Extract the [x, y] coordinate from the center of the cell holding the provided text.  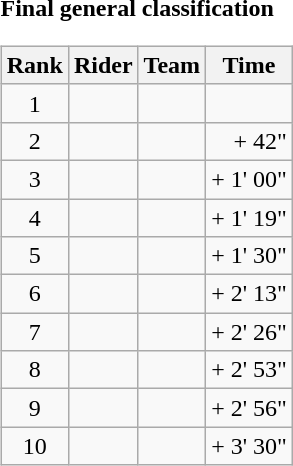
+ 2' 13" [250, 294]
5 [34, 256]
2 [34, 141]
4 [34, 217]
+ 2' 53" [250, 370]
8 [34, 370]
+ 1' 30" [250, 256]
7 [34, 332]
Rider [103, 65]
10 [34, 446]
+ 2' 56" [250, 408]
Rank [34, 65]
6 [34, 294]
Time [250, 65]
+ 1' 19" [250, 217]
3 [34, 179]
+ 1' 00" [250, 179]
9 [34, 408]
+ 2' 26" [250, 332]
1 [34, 103]
+ 3' 30" [250, 446]
+ 42" [250, 141]
Team [172, 65]
